Pinpoint the cell where the given text exists, returning its (X, Y) midpoint coordinate. 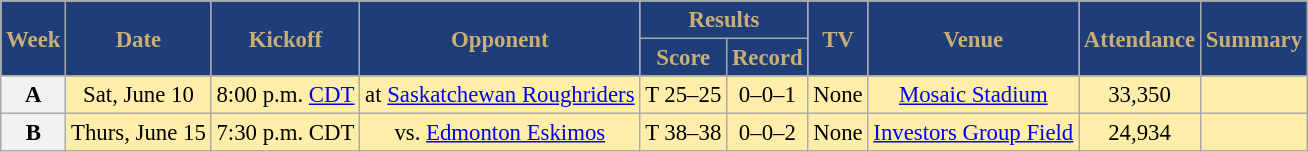
TV (838, 38)
Opponent (500, 38)
A (34, 95)
Mosaic Stadium (974, 95)
B (34, 133)
Thurs, June 15 (138, 133)
Record (768, 58)
Venue (974, 38)
7:30 p.m. CDT (286, 133)
Summary (1254, 38)
33,350 (1140, 95)
at Saskatchewan Roughriders (500, 95)
Attendance (1140, 38)
24,934 (1140, 133)
Results (724, 20)
Sat, June 10 (138, 95)
T 38–38 (684, 133)
T 25–25 (684, 95)
0–0–2 (768, 133)
0–0–1 (768, 95)
8:00 p.m. CDT (286, 95)
Investors Group Field (974, 133)
Date (138, 38)
vs. Edmonton Eskimos (500, 133)
Week (34, 38)
Score (684, 58)
Kickoff (286, 38)
